Capture the cell that displays the provided text and extract its [X, Y] central coordinate. 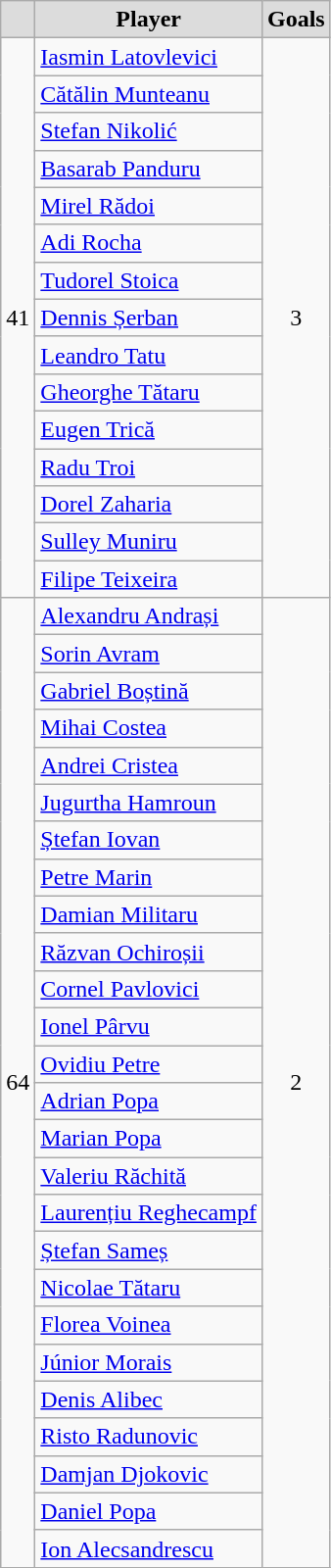
Iasmin Latovlevici [149, 57]
Nicolae Tătaru [149, 1288]
3 [296, 318]
Júnior Morais [149, 1362]
Gheorghe Tătaru [149, 392]
Daniel Popa [149, 1511]
Andrei Cristea [149, 765]
Eugen Trică [149, 429]
Tudorel Stoica [149, 280]
Damjan Djokovic [149, 1474]
Goals [296, 20]
41 [18, 318]
Ion Alecsandrescu [149, 1548]
Player [149, 20]
Filipe Teixeira [149, 579]
Ovidiu Petre [149, 1063]
Alexandru Andrași [149, 616]
Leandro Tatu [149, 355]
2 [296, 1083]
Denis Alibec [149, 1399]
Basarab Panduru [149, 169]
Mirel Rădoi [149, 206]
Ionel Pârvu [149, 1026]
Florea Voinea [149, 1325]
Radu Troi [149, 467]
Adi Rocha [149, 243]
Stefan Nikolić [149, 131]
Valeriu Răchită [149, 1176]
Petre Marin [149, 877]
Mihai Costea [149, 728]
Sulley Muniru [149, 542]
Marian Popa [149, 1139]
Damian Militaru [149, 914]
Jugurtha Hamroun [149, 803]
64 [18, 1083]
Răzvan Ochiroșii [149, 952]
Sorin Avram [149, 654]
Laurențiu Reghecampf [149, 1213]
Cătălin Munteanu [149, 94]
Ștefan Iovan [149, 840]
Ștefan Sameș [149, 1250]
Dennis Șerban [149, 318]
Cornel Pavlovici [149, 989]
Risto Radunovic [149, 1437]
Adrian Popa [149, 1102]
Dorel Zaharia [149, 505]
Gabriel Boștină [149, 691]
